Capture the cell that displays the provided text and extract its [x, y] central coordinate. 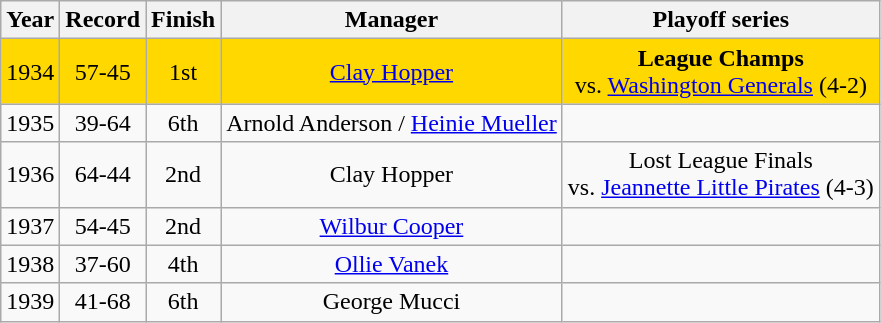
Record [103, 20]
Finish [184, 20]
Lost League Finals vs. Jeannette Little Pirates (4-3) [720, 174]
4th [184, 264]
1934 [30, 72]
64-44 [103, 174]
57-45 [103, 72]
41-68 [103, 302]
37-60 [103, 264]
39-64 [103, 123]
1936 [30, 174]
1st [184, 72]
League Champsvs. Washington Generals (4-2) [720, 72]
Manager [392, 20]
Wilbur Cooper [392, 226]
Arnold Anderson / Heinie Mueller [392, 123]
54-45 [103, 226]
George Mucci [392, 302]
1938 [30, 264]
Ollie Vanek [392, 264]
1939 [30, 302]
Year [30, 20]
1935 [30, 123]
Playoff series [720, 20]
1937 [30, 226]
